Return (x, y) of the center of cell containing provided text 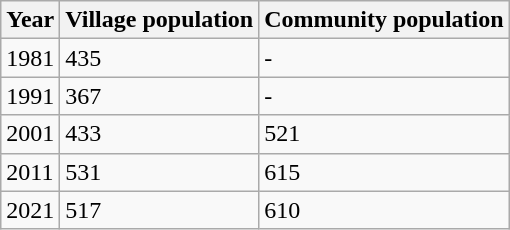
517 (160, 210)
Year (30, 20)
1991 (30, 96)
2001 (30, 134)
1981 (30, 58)
435 (160, 58)
615 (384, 172)
Village population (160, 20)
521 (384, 134)
610 (384, 210)
433 (160, 134)
531 (160, 172)
Community population (384, 20)
2021 (30, 210)
2011 (30, 172)
367 (160, 96)
